Return [X, Y] of the center of cell containing provided text 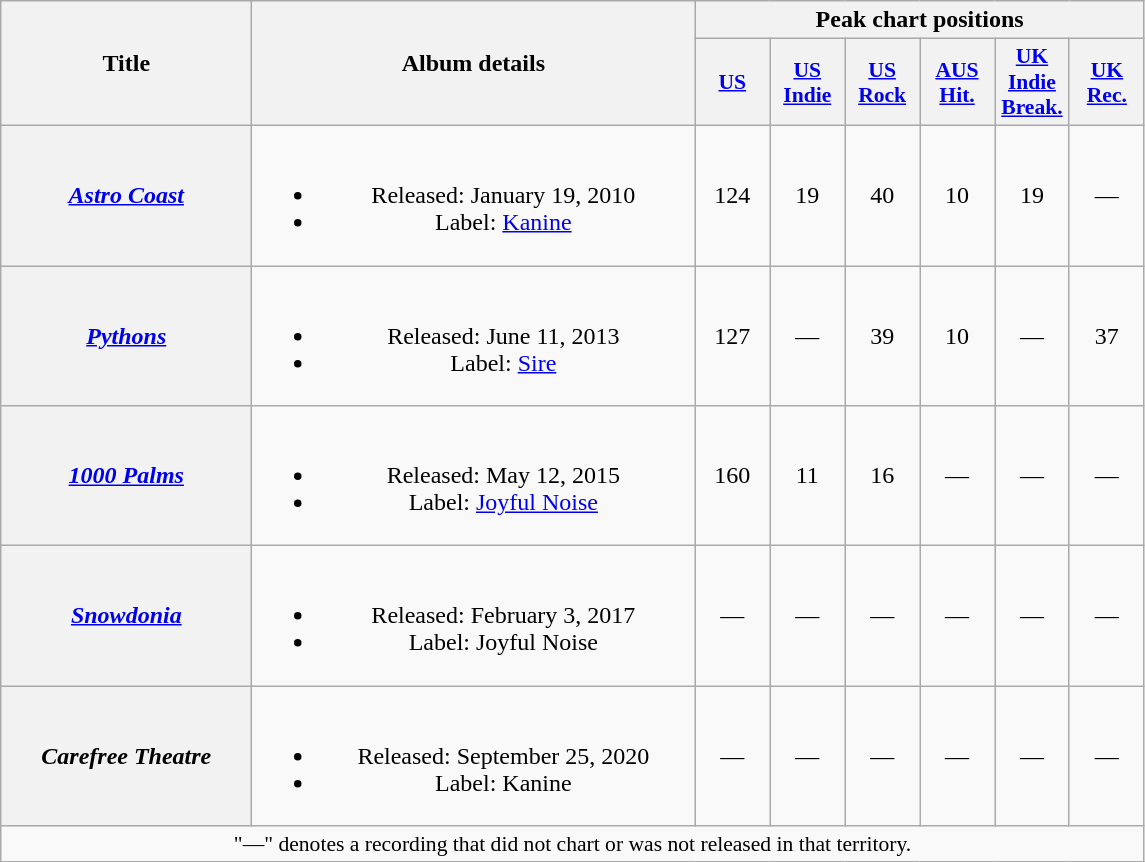
1000 Palms [126, 476]
US [732, 82]
Carefree Theatre [126, 756]
"—" denotes a recording that did not chart or was not released in that territory. [573, 844]
Peak chart positions [920, 20]
UKRec. [1106, 82]
124 [732, 195]
USRock [882, 82]
UKIndieBreak. [1032, 82]
39 [882, 336]
Released: January 19, 2010Label: Kanine [474, 195]
AUSHit. [958, 82]
Released: June 11, 2013Label: Sire [474, 336]
Snowdonia [126, 616]
Pythons [126, 336]
Album details [474, 64]
16 [882, 476]
37 [1106, 336]
Released: May 12, 2015Label: Joyful Noise [474, 476]
Released: February 3, 2017Label: Joyful Noise [474, 616]
11 [808, 476]
Title [126, 64]
160 [732, 476]
Astro Coast [126, 195]
Released: September 25, 2020Label: Kanine [474, 756]
US Indie [808, 82]
40 [882, 195]
127 [732, 336]
